Provide the [x, y] coordinate of the cell's center where the given text is located.  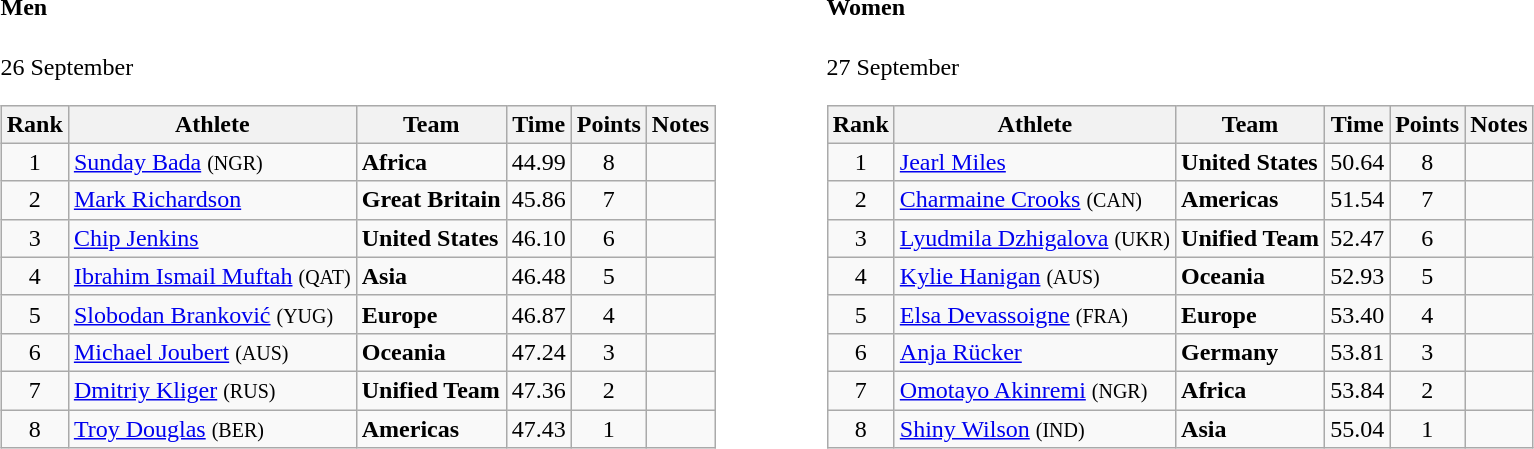
46.48 [538, 276]
Chip Jenkins [212, 238]
Kylie Hanigan (AUS) [1034, 276]
47.36 [538, 390]
52.93 [1358, 276]
45.86 [538, 200]
46.10 [538, 238]
Anja Rücker [1034, 352]
Great Britain [431, 200]
44.99 [538, 162]
Charmaine Crooks (CAN) [1034, 200]
53.40 [1358, 314]
Jearl Miles [1034, 162]
55.04 [1358, 429]
Elsa Devassoigne (FRA) [1034, 314]
Troy Douglas (BER) [212, 429]
47.43 [538, 429]
Mark Richardson [212, 200]
Shiny Wilson (IND) [1034, 429]
46.87 [538, 314]
51.54 [1358, 200]
Ibrahim Ismail Muftah (QAT) [212, 276]
53.84 [1358, 390]
50.64 [1358, 162]
47.24 [538, 352]
Dmitriy Kliger (RUS) [212, 390]
Lyudmila Dzhigalova (UKR) [1034, 238]
Germany [1250, 352]
52.47 [1358, 238]
Sunday Bada (NGR) [212, 162]
Omotayo Akinremi (NGR) [1034, 390]
53.81 [1358, 352]
Michael Joubert (AUS) [212, 352]
Slobodan Branković (YUG) [212, 314]
